For the text-containing cell, return its midpoint in (x, y) coordinate format. 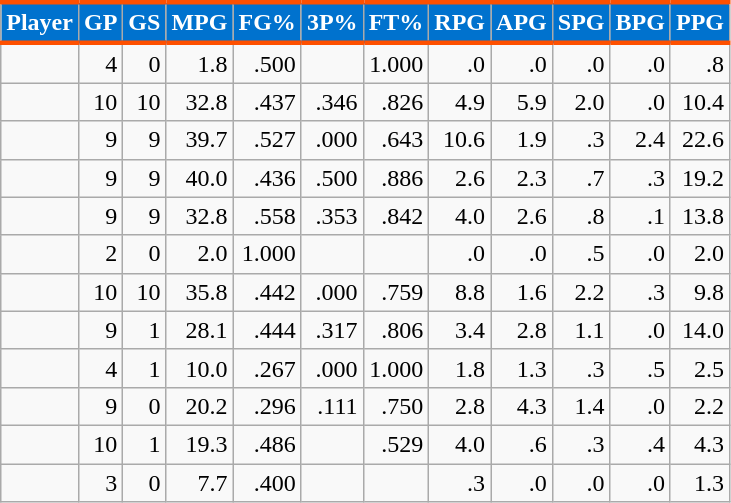
1.1 (581, 330)
.826 (396, 102)
.527 (267, 140)
13.8 (700, 216)
.437 (267, 102)
19.2 (700, 178)
22.6 (700, 140)
.7 (581, 178)
14.0 (700, 330)
.1 (640, 216)
1.6 (522, 292)
FT% (396, 22)
4.9 (460, 102)
2.5 (700, 368)
3 (100, 483)
RPG (460, 22)
7.7 (200, 483)
.4 (640, 444)
.643 (396, 140)
.353 (332, 216)
.317 (332, 330)
35.8 (200, 292)
.444 (267, 330)
3.4 (460, 330)
.267 (267, 368)
.558 (267, 216)
.842 (396, 216)
.529 (396, 444)
.6 (522, 444)
10.4 (700, 102)
20.2 (200, 406)
.486 (267, 444)
40.0 (200, 178)
GS (144, 22)
PPG (700, 22)
1.4 (581, 406)
19.3 (200, 444)
10.6 (460, 140)
.436 (267, 178)
.759 (396, 292)
.296 (267, 406)
5.9 (522, 102)
.400 (267, 483)
.886 (396, 178)
FG% (267, 22)
9.8 (700, 292)
.750 (396, 406)
BPG (640, 22)
.346 (332, 102)
.806 (396, 330)
10.0 (200, 368)
2.3 (522, 178)
APG (522, 22)
8.8 (460, 292)
SPG (581, 22)
2.4 (640, 140)
Player (40, 22)
39.7 (200, 140)
.442 (267, 292)
1.9 (522, 140)
GP (100, 22)
3P% (332, 22)
28.1 (200, 330)
2 (100, 254)
MPG (200, 22)
.111 (332, 406)
